Locate the cell with the specified text and output its [X, Y] center coordinate. 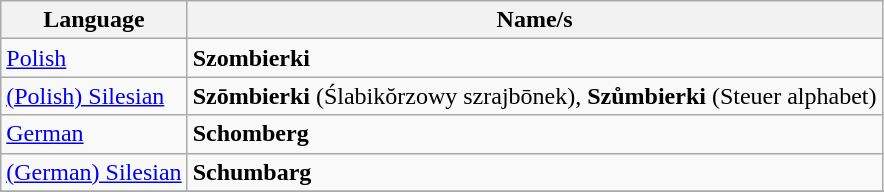
German [94, 134]
(Polish) Silesian [94, 96]
Schumbarg [534, 172]
Szōmbierki (Ślabikŏrzowy szrajbōnek), Szůmbierki (Steuer alphabet) [534, 96]
Polish [94, 58]
Schomberg [534, 134]
(German) Silesian [94, 172]
Szombierki [534, 58]
Name/s [534, 20]
Language [94, 20]
